Identify which cell holds the provided text, then report its (X, Y) central coordinate. 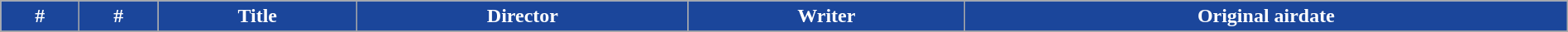
Title (258, 16)
Original airdate (1265, 16)
Director (523, 16)
Writer (826, 16)
